Extract the (X, Y) coordinate from the center of the cell holding the provided text.  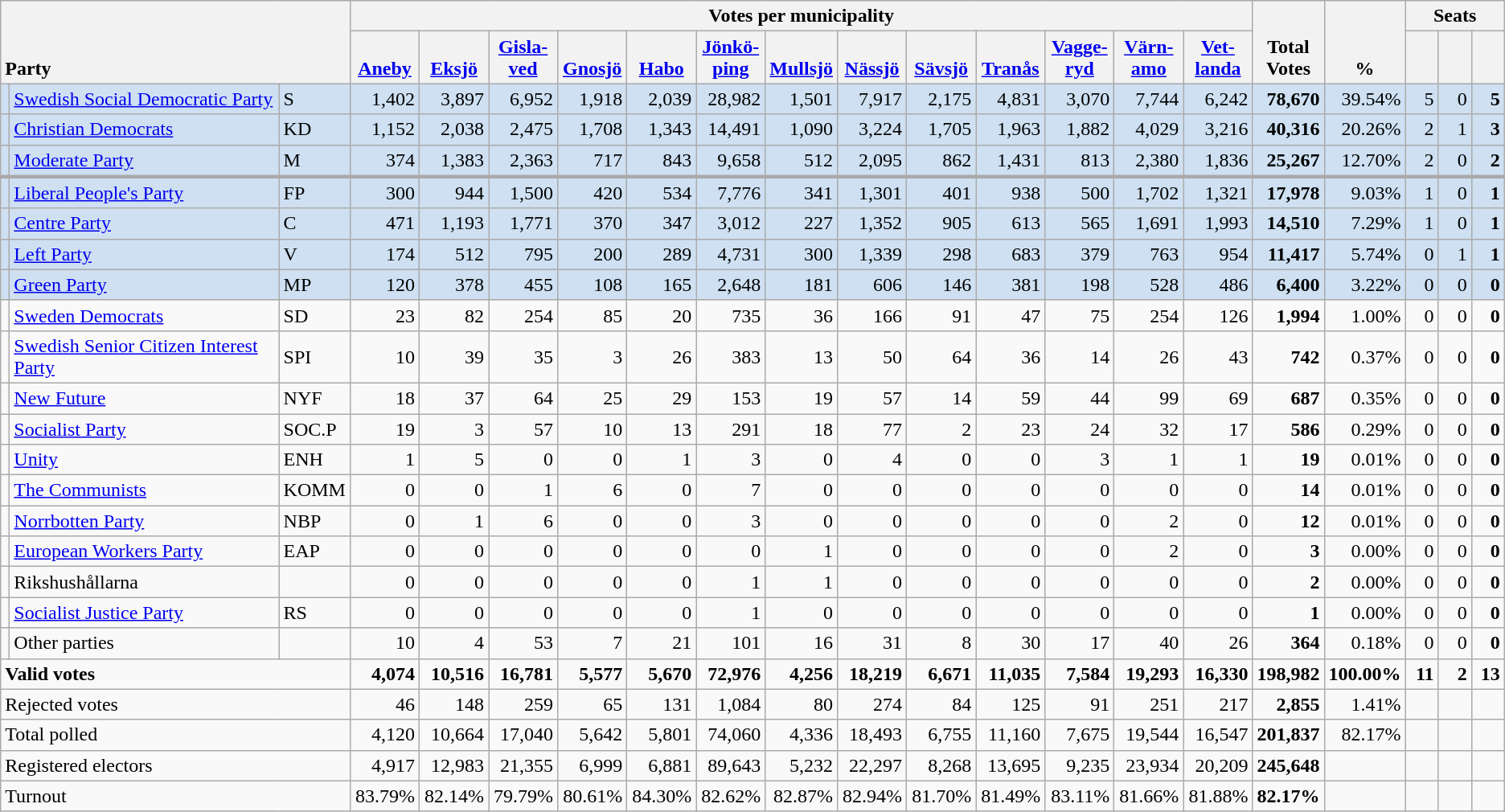
V (314, 254)
21,355 (523, 765)
25,267 (1288, 161)
1,193 (454, 224)
200 (593, 254)
83.11% (1080, 796)
KOMM (314, 490)
Sweden Democrats (145, 315)
420 (593, 193)
European Workers Party (145, 552)
77 (872, 429)
82.14% (454, 796)
5,577 (593, 674)
Gnosjö (593, 58)
131 (662, 704)
120 (384, 285)
2,038 (454, 129)
78,670 (1288, 99)
85 (593, 315)
6,755 (941, 735)
Mullsjö (802, 58)
40 (1149, 643)
23,934 (1149, 765)
687 (1288, 398)
11,417 (1288, 254)
Sävsjö (941, 58)
SOC.P (314, 429)
40,316 (1288, 129)
1,431 (1011, 161)
Norrbotten Party (145, 521)
EAP (314, 552)
944 (454, 193)
16,781 (523, 674)
72,976 (731, 674)
905 (941, 224)
7,675 (1080, 735)
153 (731, 398)
401 (941, 193)
289 (662, 254)
99 (1149, 398)
201,837 (1288, 735)
471 (384, 224)
5.74% (1365, 254)
100.00% (1365, 674)
53 (523, 643)
4,074 (384, 674)
1,501 (802, 99)
3,012 (731, 224)
11 (1421, 674)
89,643 (731, 765)
Votes per municipality (801, 16)
379 (1080, 254)
8,268 (941, 765)
82.87% (802, 796)
30 (1011, 643)
Tranås (1011, 58)
1,321 (1218, 193)
291 (731, 429)
2,380 (1149, 161)
20,209 (1218, 765)
1,994 (1288, 315)
1,352 (872, 224)
3,224 (872, 129)
Habo (662, 58)
Socialist Party (145, 429)
75 (1080, 315)
Swedish Senior Citizen Interest Party (145, 357)
2,175 (941, 99)
1,836 (1218, 161)
81.88% (1218, 796)
7,584 (1080, 674)
84.30% (662, 796)
6,671 (941, 674)
82.94% (872, 796)
10,664 (454, 735)
47 (1011, 315)
Seats (1455, 16)
81.49% (1011, 796)
717 (593, 161)
44 (1080, 398)
37 (454, 398)
125 (1011, 704)
9,658 (731, 161)
181 (802, 285)
Eksjö (454, 58)
82.62% (731, 796)
NBP (314, 521)
606 (872, 285)
165 (662, 285)
Left Party (145, 254)
25 (593, 398)
0.37% (1365, 357)
Green Party (145, 285)
20 (662, 315)
83.79% (384, 796)
0.29% (1365, 429)
4,731 (731, 254)
227 (802, 224)
Total Votes (1288, 42)
1.00% (1365, 315)
18,219 (872, 674)
1,771 (523, 224)
613 (1011, 224)
166 (872, 315)
19,544 (1149, 735)
6,242 (1218, 99)
108 (593, 285)
347 (662, 224)
10,516 (454, 674)
9,235 (1080, 765)
39.54% (1365, 99)
21 (662, 643)
19,293 (1149, 674)
1.41% (1365, 704)
FP (314, 193)
1,993 (1218, 224)
14,491 (731, 129)
Centre Party (145, 224)
2,363 (523, 161)
17,978 (1288, 193)
1,152 (384, 129)
1,084 (731, 704)
1,705 (941, 129)
Gisla- ved (523, 58)
Christian Democrats (145, 129)
2,855 (1288, 704)
Moderate Party (145, 161)
174 (384, 254)
The Communists (145, 490)
843 (662, 161)
3,070 (1080, 99)
862 (941, 161)
59 (1011, 398)
17,040 (523, 735)
341 (802, 193)
245,648 (1288, 765)
274 (872, 704)
46 (384, 704)
Turnout (175, 796)
50 (872, 357)
1,090 (802, 129)
32 (1149, 429)
381 (1011, 285)
683 (1011, 254)
81.70% (941, 796)
MP (314, 285)
SD (314, 315)
NYF (314, 398)
6,999 (593, 765)
82 (454, 315)
Vagge- ryd (1080, 58)
3,897 (454, 99)
586 (1288, 429)
217 (1218, 704)
486 (1218, 285)
148 (454, 704)
1,918 (593, 99)
74,060 (731, 735)
1,691 (1149, 224)
KD (314, 129)
146 (941, 285)
16,330 (1218, 674)
Unity (145, 460)
1,708 (593, 129)
Aneby (384, 58)
1,343 (662, 129)
14,510 (1288, 224)
6,881 (662, 765)
1,301 (872, 193)
24 (1080, 429)
Total polled (175, 735)
1,402 (384, 99)
370 (593, 224)
364 (1288, 643)
735 (731, 315)
251 (1149, 704)
28,982 (731, 99)
ENH (314, 460)
Valid votes (175, 674)
298 (941, 254)
0.35% (1365, 398)
16 (802, 643)
4,336 (802, 735)
198,982 (1288, 674)
198 (1080, 285)
4,256 (802, 674)
2,095 (872, 161)
11,035 (1011, 674)
35 (523, 357)
813 (1080, 161)
795 (523, 254)
Other parties (145, 643)
1,383 (454, 161)
565 (1080, 224)
69 (1218, 398)
1,963 (1011, 129)
Registered electors (175, 765)
84 (941, 704)
81.66% (1149, 796)
6,952 (523, 99)
954 (1218, 254)
12.70% (1365, 161)
9.03% (1365, 193)
C (314, 224)
S (314, 99)
16,547 (1218, 735)
7.29% (1365, 224)
11,160 (1011, 735)
7,917 (872, 99)
12 (1288, 521)
Swedish Social Democratic Party (145, 99)
Nässjö (872, 58)
1,339 (872, 254)
3,216 (1218, 129)
259 (523, 704)
29 (662, 398)
Jönkö- ping (731, 58)
938 (1011, 193)
6,400 (1288, 285)
742 (1288, 357)
3.22% (1365, 285)
80.61% (593, 796)
65 (593, 704)
80 (802, 704)
383 (731, 357)
18,493 (872, 735)
4,120 (384, 735)
Rejected votes (175, 704)
5,801 (662, 735)
SPI (314, 357)
500 (1080, 193)
39 (454, 357)
528 (1149, 285)
7,776 (731, 193)
7,744 (1149, 99)
2,475 (523, 129)
4,029 (1149, 129)
5,670 (662, 674)
8 (941, 643)
378 (454, 285)
% (1365, 42)
12,983 (454, 765)
1,702 (1149, 193)
5,642 (593, 735)
RS (314, 613)
Socialist Justice Party (145, 613)
79.79% (523, 796)
M (314, 161)
Rikshushållarna (145, 582)
374 (384, 161)
43 (1218, 357)
1,500 (523, 193)
Vet- landa (1218, 58)
4,917 (384, 765)
Värn- amo (1149, 58)
2,039 (662, 99)
534 (662, 193)
5,232 (802, 765)
13,695 (1011, 765)
101 (731, 643)
2,648 (731, 285)
1,882 (1080, 129)
20.26% (1365, 129)
763 (1149, 254)
0.18% (1365, 643)
Liberal People's Party (145, 193)
126 (1218, 315)
Party (175, 42)
22,297 (872, 765)
New Future (145, 398)
4,831 (1011, 99)
455 (523, 285)
31 (872, 643)
